Extract the (x, y) coordinate from the center of the cell holding the provided text.  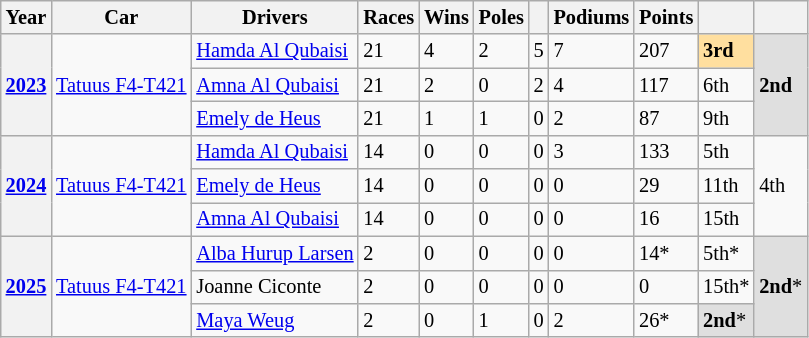
207 (666, 51)
87 (666, 118)
133 (666, 152)
5th* (726, 253)
Points (666, 17)
Year (26, 17)
2023 (26, 84)
3rd (726, 51)
5th (726, 152)
Races (388, 17)
Drivers (274, 17)
26* (666, 320)
14* (666, 253)
Poles (502, 17)
Joanne Ciconte (274, 287)
Maya Weug (274, 320)
Alba Hurup Larsen (274, 253)
2nd (780, 84)
7 (592, 51)
15th* (726, 287)
11th (726, 186)
Wins (446, 17)
2024 (26, 186)
9th (726, 118)
Car (121, 17)
16 (666, 219)
5 (539, 51)
15th (726, 219)
Podiums (592, 17)
3 (592, 152)
4th (780, 186)
29 (666, 186)
6th (726, 85)
117 (666, 85)
2025 (26, 286)
